Return the [X, Y] coordinate for the center point of the cell that contains the specified text.  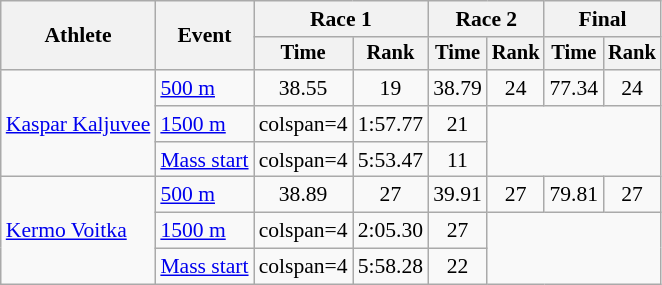
5:58.28 [390, 267]
22 [458, 267]
79.81 [574, 195]
21 [458, 124]
38.79 [458, 88]
38.89 [304, 195]
Race 2 [486, 19]
5:53.47 [390, 160]
Kermo Voitka [78, 230]
2:05.30 [390, 231]
Event [204, 36]
Athlete [78, 36]
19 [390, 88]
11 [458, 160]
38.55 [304, 88]
1:57.77 [390, 124]
Kaspar Kaljuvee [78, 124]
Final [602, 19]
77.34 [574, 88]
Race 1 [342, 19]
39.91 [458, 195]
